Capture the cell that displays the provided text and extract its [X, Y] central coordinate. 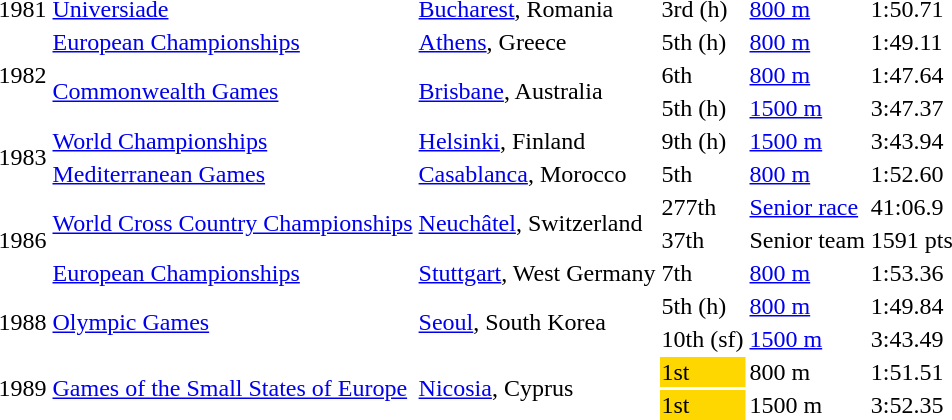
Games of the Small States of Europe [232, 388]
World Cross Country Championships [232, 224]
7th [702, 273]
Neuchâtel, Switzerland [537, 224]
World Championships [232, 141]
5th [702, 174]
9th (h) [702, 141]
10th (sf) [702, 339]
Senior race [807, 207]
6th [702, 75]
Nicosia, Cyprus [537, 388]
Commonwealth Games [232, 92]
Helsinki, Finland [537, 141]
Mediterranean Games [232, 174]
Athens, Greece [537, 42]
Seoul, South Korea [537, 322]
Olympic Games [232, 322]
Casablanca, Morocco [537, 174]
Senior team [807, 240]
277th [702, 207]
Brisbane, Australia [537, 92]
37th [702, 240]
Stuttgart, West Germany [537, 273]
